Locate the cell with the specified text and output its [x, y] center coordinate. 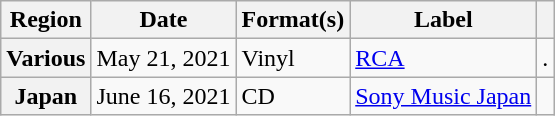
Date [164, 20]
Format(s) [293, 20]
Japan [46, 96]
May 21, 2021 [164, 58]
Vinyl [293, 58]
RCA [444, 58]
June 16, 2021 [164, 96]
CD [293, 96]
. [546, 58]
Various [46, 58]
Label [444, 20]
Region [46, 20]
Sony Music Japan [444, 96]
